Pinpoint the cell where the given text exists, returning its (X, Y) midpoint coordinate. 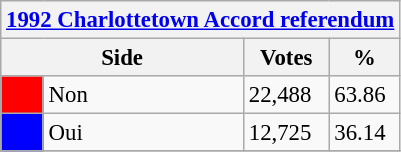
Non (143, 95)
Votes (286, 58)
1992 Charlottetown Accord referendum (200, 20)
36.14 (364, 133)
% (364, 58)
Oui (143, 133)
22,488 (286, 95)
12,725 (286, 133)
63.86 (364, 95)
Side (122, 58)
